Capture the cell that displays the provided text and extract its [x, y] central coordinate. 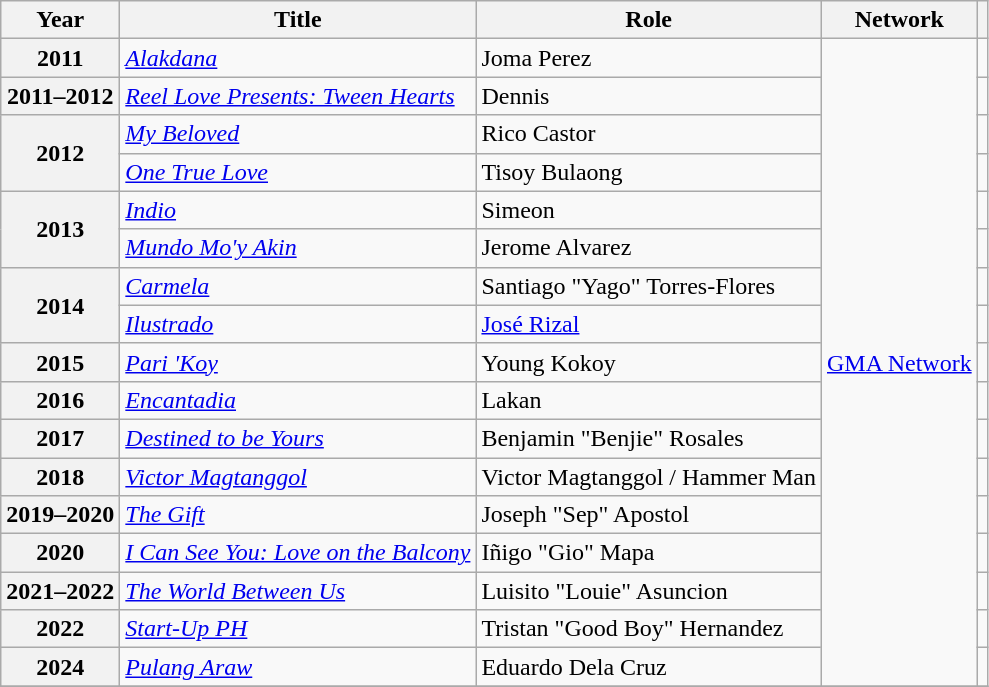
Luisito "Louie" Asuncion [649, 591]
GMA Network [899, 362]
Alakdana [298, 58]
Carmela [298, 286]
2016 [60, 400]
Role [649, 20]
The World Between Us [298, 591]
Tisoy Bulaong [649, 172]
Pulang Araw [298, 667]
Destined to be Yours [298, 438]
2011–2012 [60, 96]
2018 [60, 477]
2017 [60, 438]
I Can See You: Love on the Balcony [298, 553]
Victor Magtanggol / Hammer Man [649, 477]
Lakan [649, 400]
Benjamin "Benjie" Rosales [649, 438]
Rico Castor [649, 134]
Victor Magtanggol [298, 477]
Network [899, 20]
Title [298, 20]
Indio [298, 210]
Year [60, 20]
2020 [60, 553]
Joseph "Sep" Apostol [649, 515]
2012 [60, 153]
2013 [60, 229]
Joma Perez [649, 58]
Mundo Mo'y Akin [298, 248]
Encantadia [298, 400]
2021–2022 [60, 591]
Pari 'Koy [298, 362]
Iñigo "Gio" Mapa [649, 553]
Reel Love Presents: Tween Hearts [298, 96]
2022 [60, 629]
Eduardo Dela Cruz [649, 667]
2019–2020 [60, 515]
Simeon [649, 210]
My Beloved [298, 134]
Young Kokoy [649, 362]
Ilustrado [298, 324]
Dennis [649, 96]
2024 [60, 667]
José Rizal [649, 324]
Jerome Alvarez [649, 248]
2011 [60, 58]
One True Love [298, 172]
2015 [60, 362]
2014 [60, 305]
The Gift [298, 515]
Start-Up PH [298, 629]
Santiago "Yago" Torres-Flores [649, 286]
Tristan "Good Boy" Hernandez [649, 629]
